Find where the given text appears and provide that cell's center as [x, y] coordinate. 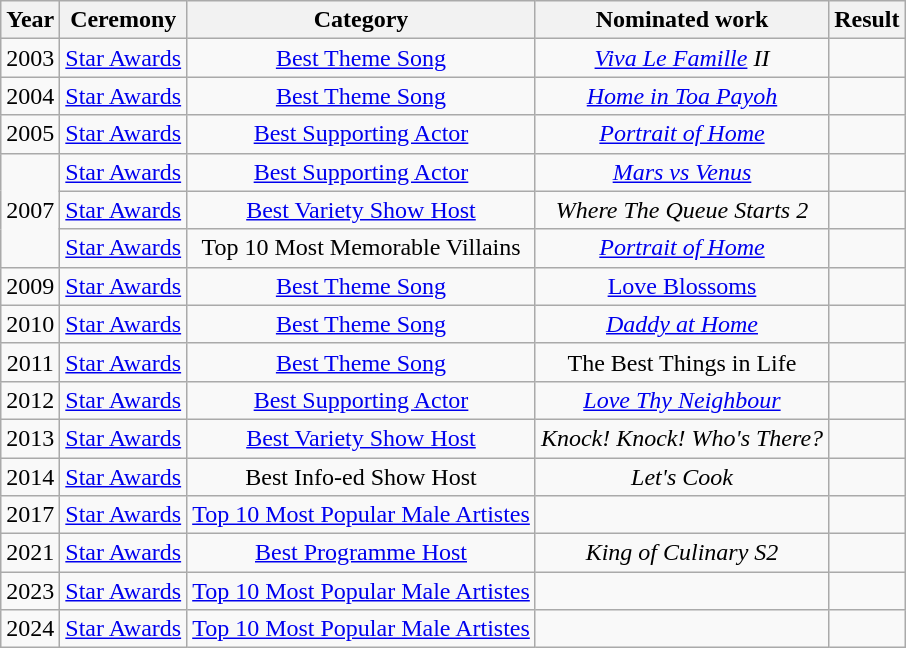
Daddy at Home [682, 324]
Ceremony [124, 20]
Category [362, 20]
2009 [30, 286]
2024 [30, 629]
Result [867, 20]
Year [30, 20]
2010 [30, 324]
2023 [30, 591]
2004 [30, 96]
2013 [30, 438]
Best Info-ed Show Host [362, 477]
The Best Things in Life [682, 362]
2003 [30, 58]
Viva Le Famille II [682, 58]
2014 [30, 477]
Mars vs Venus [682, 172]
Top 10 Most Memorable Villains [362, 248]
Nominated work [682, 20]
Home in Toa Payoh [682, 96]
2021 [30, 553]
Best Programme Host [362, 553]
Knock! Knock! Who's There? [682, 438]
Let's Cook [682, 477]
Love Thy Neighbour [682, 400]
Where The Queue Starts 2 [682, 210]
2012 [30, 400]
King of Culinary S2 [682, 553]
2011 [30, 362]
2005 [30, 134]
Love Blossoms [682, 286]
2007 [30, 210]
2017 [30, 515]
